Find where the given text appears and provide that cell's center as [X, Y] coordinate. 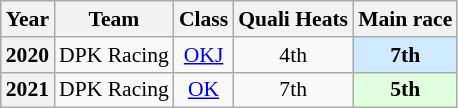
OKJ [204, 55]
5th [405, 90]
2021 [28, 90]
Team [114, 19]
Year [28, 19]
2020 [28, 55]
4th [293, 55]
Main race [405, 19]
Quali Heats [293, 19]
Class [204, 19]
OK [204, 90]
